Find where the given text appears and provide that cell's center as (x, y) coordinate. 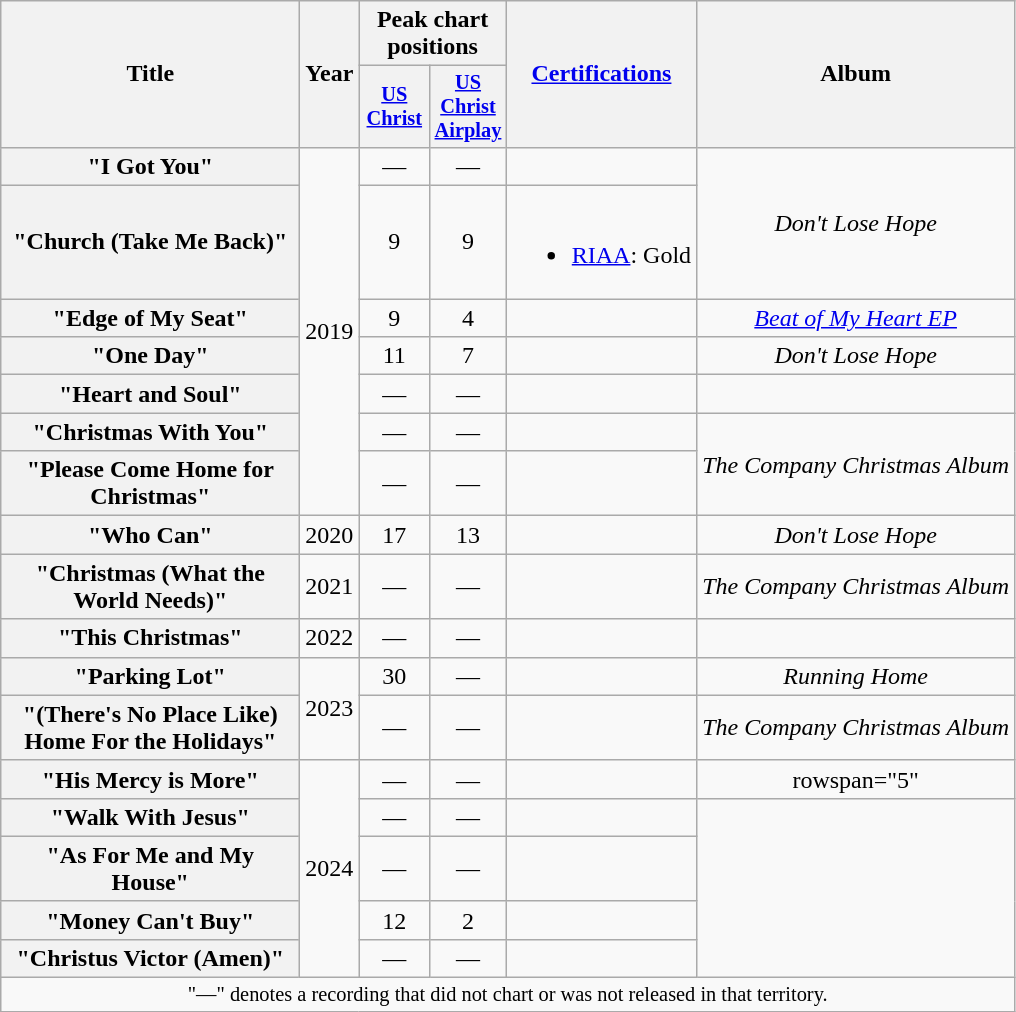
"Please Come Home for Christmas" (150, 484)
"Christmas (What the World Needs)" (150, 586)
USChristAirplay (468, 107)
Album (856, 74)
2020 (330, 535)
"This Christmas" (150, 638)
2024 (330, 868)
30 (394, 676)
Beat of My Heart EP (856, 318)
17 (394, 535)
"I Got You" (150, 166)
2023 (330, 708)
Title (150, 74)
"Christus Victor (Amen)" (150, 958)
Running Home (856, 676)
2 (468, 920)
"As For Me and My House" (150, 868)
4 (468, 318)
2019 (330, 331)
"Church (Take Me Back)" (150, 242)
13 (468, 535)
USChrist (394, 107)
"Who Can" (150, 535)
"(There's No Place Like) Home For the Holidays" (150, 728)
Certifications (601, 74)
2021 (330, 586)
"One Day" (150, 356)
2022 (330, 638)
RIAA: Gold (601, 242)
"Walk With Jesus" (150, 817)
"Edge of My Seat" (150, 318)
rowspan="5" (856, 779)
"Christmas With You" (150, 432)
"Parking Lot" (150, 676)
"Heart and Soul" (150, 394)
Peak chart positions (432, 34)
"—" denotes a recording that did not chart or was not released in that territory. (508, 995)
Year (330, 74)
"His Mercy is More" (150, 779)
7 (468, 356)
"Money Can't Buy" (150, 920)
11 (394, 356)
12 (394, 920)
